From the cell containing the given text, extract its center point as [X, Y] coordinate. 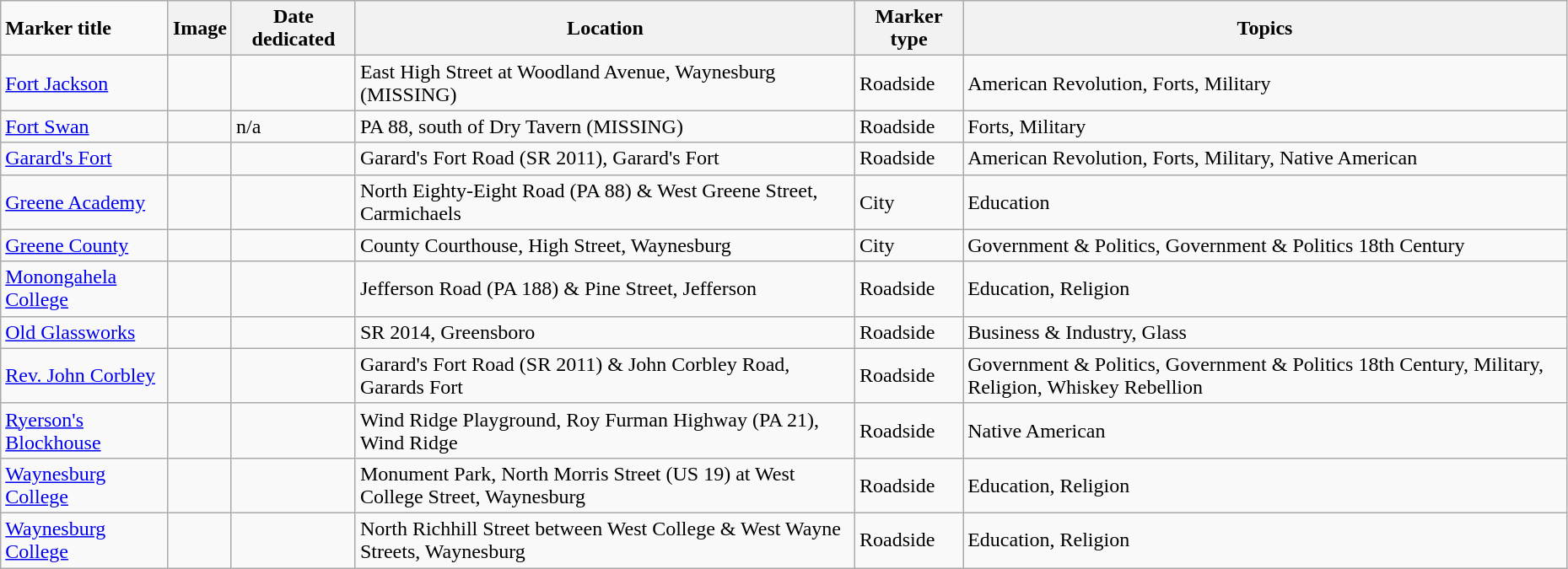
Marker title [84, 29]
Fort Swan [84, 126]
North Eighty-Eight Road (PA 88) & West Greene Street, Carmichaels [605, 202]
n/a [294, 126]
Monument Park, North Morris Street (US 19) at West College Street, Waynesburg [605, 486]
Old Glassworks [84, 332]
County Courthouse, High Street, Waynesburg [605, 245]
American Revolution, Forts, Military, Native American [1265, 158]
Business & Industry, Glass [1265, 332]
Native American [1265, 430]
Education [1265, 202]
Government & Politics, Government & Politics 18th Century [1265, 245]
Marker type [909, 29]
Ryerson's Blockhouse [84, 430]
Forts, Military [1265, 126]
Garard's Fort Road (SR 2011) & John Corbley Road, Garards Fort [605, 376]
Jefferson Road (PA 188) & Pine Street, Jefferson [605, 288]
Location [605, 29]
Garard's Fort Road (SR 2011), Garard's Fort [605, 158]
American Revolution, Forts, Military [1265, 83]
Garard's Fort [84, 158]
Rev. John Corbley [84, 376]
Government & Politics, Government & Politics 18th Century, Military, Religion, Whiskey Rebellion [1265, 376]
Greene Academy [84, 202]
Topics [1265, 29]
Fort Jackson [84, 83]
Wind Ridge Playground, Roy Furman Highway (PA 21), Wind Ridge [605, 430]
PA 88, south of Dry Tavern (MISSING) [605, 126]
Date dedicated [294, 29]
East High Street at Woodland Avenue, Waynesburg (MISSING) [605, 83]
SR 2014, Greensboro [605, 332]
Image [199, 29]
Monongahela College [84, 288]
Greene County [84, 245]
North Richhill Street between West College & West Wayne Streets, Waynesburg [605, 539]
